Capture the cell that displays the provided text and extract its [x, y] central coordinate. 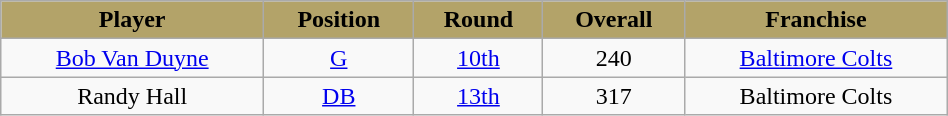
317 [614, 96]
10th [478, 58]
13th [478, 96]
Overall [614, 20]
Position [339, 20]
Bob Van Duyne [132, 58]
Player [132, 20]
Round [478, 20]
Randy Hall [132, 96]
Franchise [816, 20]
DB [339, 96]
240 [614, 58]
G [339, 58]
